Provide the [X, Y] coordinate of the cell's center where the given text is located.  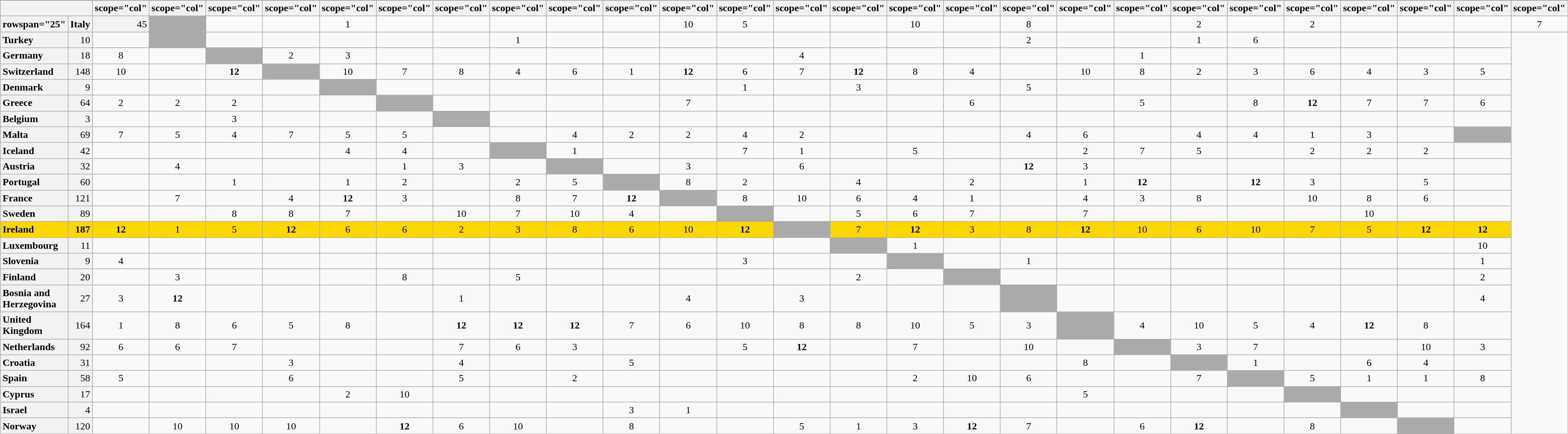
Luxembourg [34, 245]
64 [81, 103]
31 [81, 363]
Netherlands [34, 347]
Switzerland [34, 71]
17 [81, 394]
Greece [34, 103]
Germany [34, 56]
Norway [34, 426]
58 [81, 378]
Croatia [34, 363]
France [34, 198]
Sweden [34, 214]
rowspan="25" [34, 24]
Israel [34, 410]
92 [81, 347]
Spain [34, 378]
187 [81, 230]
Slovenia [34, 261]
Italy [81, 24]
Malta [34, 135]
18 [81, 56]
121 [81, 198]
27 [81, 298]
United Kingdom [34, 326]
89 [81, 214]
69 [81, 135]
42 [81, 150]
Cyprus [34, 394]
Finland [34, 277]
120 [81, 426]
Ireland [34, 230]
Bosnia and Herzegovina [34, 298]
Iceland [34, 150]
Denmark [34, 87]
20 [81, 277]
60 [81, 182]
45 [121, 24]
164 [81, 326]
148 [81, 71]
Turkey [34, 40]
Belgium [34, 119]
Austria [34, 166]
Portugal [34, 182]
11 [81, 245]
32 [81, 166]
